Determine the [X, Y] coordinate at the center of the cell enclosing the given text.  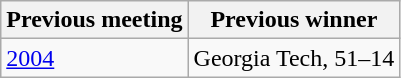
Georgia Tech, 51–14 [294, 58]
Previous winner [294, 20]
Previous meeting [94, 20]
2004 [94, 58]
